Extract the (x, y) coordinate from the center of the cell holding the provided text.  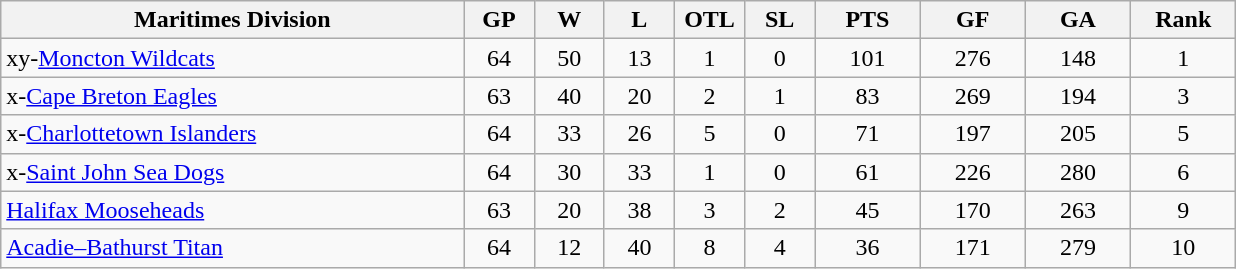
280 (1078, 172)
Rank (1184, 20)
xy-Moncton Wildcats (232, 58)
194 (1078, 96)
279 (1078, 248)
171 (972, 248)
x-Charlottetown Islanders (232, 134)
61 (868, 172)
36 (868, 248)
30 (569, 172)
9 (1184, 210)
GP (499, 20)
205 (1078, 134)
4 (780, 248)
x-Cape Breton Eagles (232, 96)
Halifax Mooseheads (232, 210)
12 (569, 248)
6 (1184, 172)
Acadie–Bathurst Titan (232, 248)
50 (569, 58)
26 (639, 134)
13 (639, 58)
SL (780, 20)
10 (1184, 248)
71 (868, 134)
W (569, 20)
GF (972, 20)
Maritimes Division (232, 20)
OTL (709, 20)
226 (972, 172)
263 (1078, 210)
x-Saint John Sea Dogs (232, 172)
101 (868, 58)
38 (639, 210)
83 (868, 96)
PTS (868, 20)
GA (1078, 20)
45 (868, 210)
276 (972, 58)
170 (972, 210)
269 (972, 96)
197 (972, 134)
L (639, 20)
8 (709, 248)
148 (1078, 58)
